Pinpoint the cell where the given text exists, returning its [X, Y] midpoint coordinate. 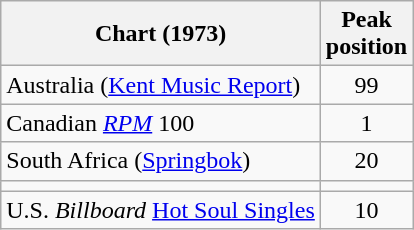
10 [366, 210]
20 [366, 161]
Peakposition [366, 34]
South Africa (Springbok) [161, 161]
99 [366, 85]
1 [366, 123]
Chart (1973) [161, 34]
Canadian RPM 100 [161, 123]
U.S. Billboard Hot Soul Singles [161, 210]
Australia (Kent Music Report) [161, 85]
